Scan for the cell matching the given text and deliver its [X, Y] coordinate at center. 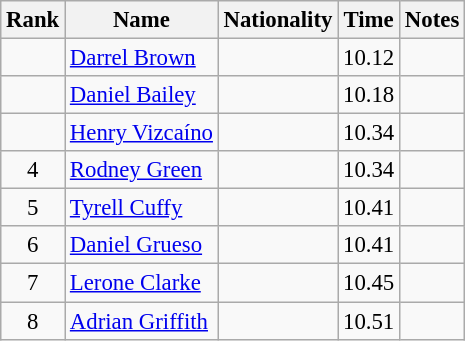
10.18 [369, 95]
4 [33, 170]
Notes [432, 20]
Name [142, 20]
Darrel Brown [142, 58]
10.12 [369, 58]
6 [33, 245]
Tyrell Cuffy [142, 208]
Nationality [278, 20]
10.51 [369, 321]
5 [33, 208]
Daniel Bailey [142, 95]
8 [33, 321]
Time [369, 20]
Henry Vizcaíno [142, 133]
Rodney Green [142, 170]
Adrian Griffith [142, 321]
7 [33, 283]
Daniel Grueso [142, 245]
Lerone Clarke [142, 283]
Rank [33, 20]
10.45 [369, 283]
